Capture the cell that displays the provided text and extract its (X, Y) central coordinate. 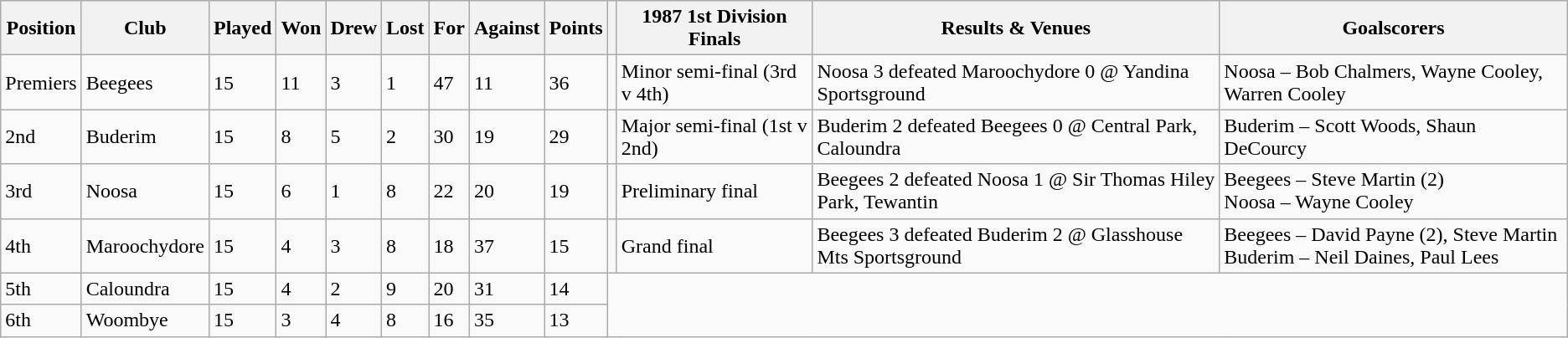
Premiers (41, 82)
5 (353, 137)
Position (41, 28)
Points (576, 28)
Noosa – Bob Chalmers, Wayne Cooley, Warren Cooley (1394, 82)
14 (576, 289)
5th (41, 289)
Preliminary final (714, 191)
6th (41, 320)
Won (302, 28)
37 (507, 246)
Beegees – Steve Martin (2)Noosa – Wayne Cooley (1394, 191)
Major semi-final (1st v 2nd) (714, 137)
18 (449, 246)
6 (302, 191)
Against (507, 28)
Grand final (714, 246)
Caloundra (145, 289)
Maroochydore (145, 246)
Woombye (145, 320)
Beegees 3 defeated Buderim 2 @ Glasshouse Mts Sportsground (1016, 246)
29 (576, 137)
36 (576, 82)
Buderim 2 defeated Beegees 0 @ Central Park, Caloundra (1016, 137)
30 (449, 137)
16 (449, 320)
9 (405, 289)
For (449, 28)
22 (449, 191)
13 (576, 320)
3rd (41, 191)
Beegees (145, 82)
Results & Venues (1016, 28)
4th (41, 246)
Minor semi-final (3rd v 4th) (714, 82)
31 (507, 289)
Beegees 2 defeated Noosa 1 @ Sir Thomas Hiley Park, Tewantin (1016, 191)
Beegees – David Payne (2), Steve MartinBuderim – Neil Daines, Paul Lees (1394, 246)
Buderim – Scott Woods, Shaun DeCourcy (1394, 137)
Noosa 3 defeated Maroochydore 0 @ Yandina Sportsground (1016, 82)
Played (242, 28)
1987 1st Division Finals (714, 28)
2nd (41, 137)
47 (449, 82)
Goalscorers (1394, 28)
Buderim (145, 137)
Club (145, 28)
Drew (353, 28)
Noosa (145, 191)
Lost (405, 28)
35 (507, 320)
